Output the (x, y) coordinate of the center of the cell containing the given text.  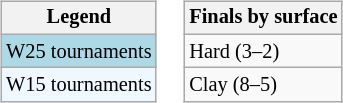
W25 tournaments (78, 51)
Legend (78, 18)
Finals by surface (263, 18)
Clay (8–5) (263, 85)
Hard (3–2) (263, 51)
W15 tournaments (78, 85)
